Find where the given text appears and provide that cell's center as [x, y] coordinate. 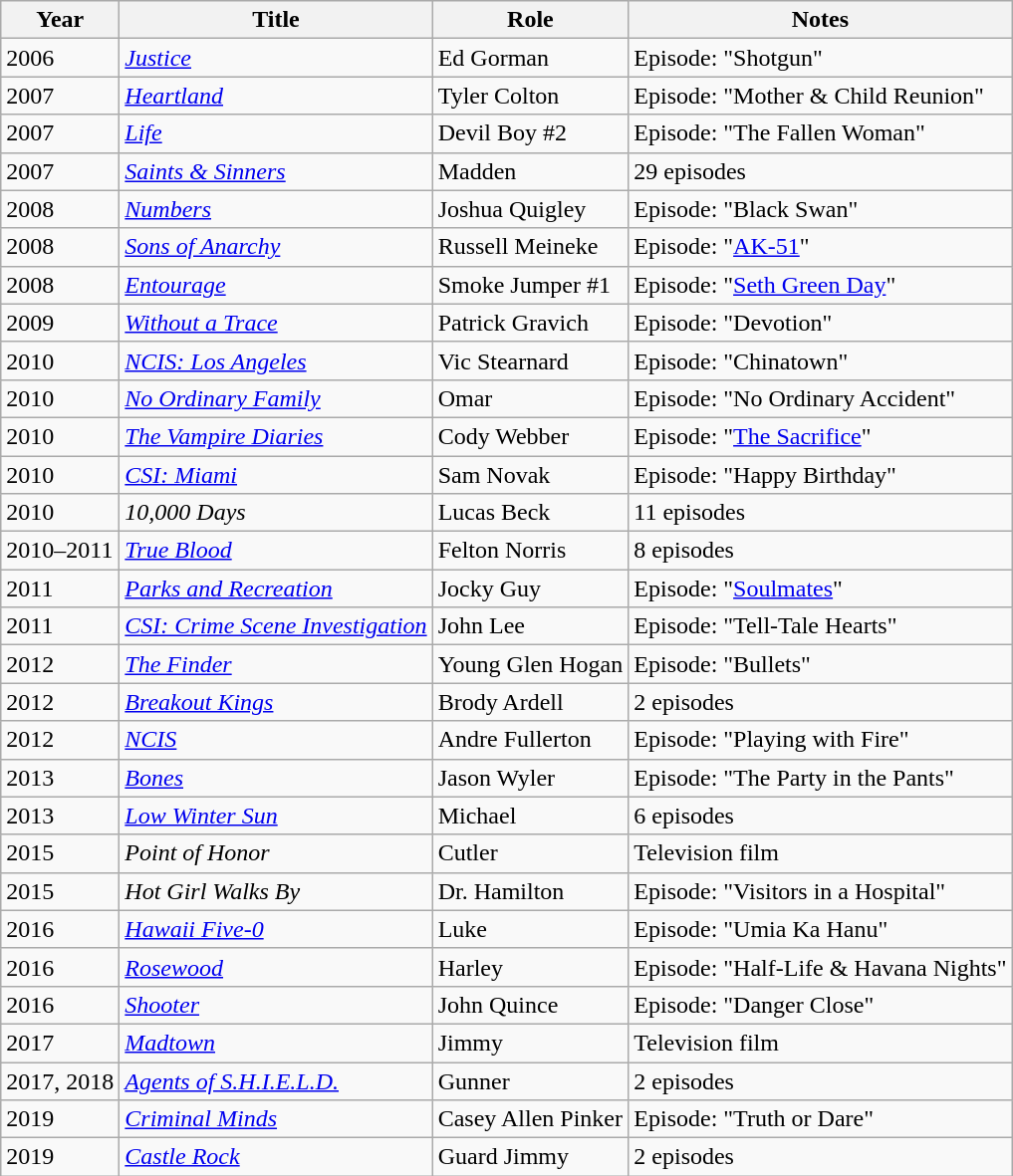
NCIS [276, 740]
Castle Rock [276, 1157]
Madden [530, 171]
Episode: "Playing with Fire" [821, 740]
Episode: "Seth Green Day" [821, 285]
Bones [276, 778]
Jocky Guy [530, 588]
Cutler [530, 853]
John Quince [530, 1005]
Breakout Kings [276, 702]
Episode: "Black Swan" [821, 209]
Episode: "The Sacrifice" [821, 436]
Episode: "The Party in the Pants" [821, 778]
2017, 2018 [60, 1080]
Episode: "Happy Birthday" [821, 475]
Joshua Quigley [530, 209]
10,000 Days [276, 513]
6 episodes [821, 816]
Parks and Recreation [276, 588]
Brody Ardell [530, 702]
Point of Honor [276, 853]
Episode: "AK-51" [821, 247]
Episode: "Shotgun" [821, 58]
Notes [821, 20]
8 episodes [821, 551]
CSI: Crime Scene Investigation [276, 626]
2006 [60, 58]
Episode: "Chinatown" [821, 360]
Madtown [276, 1043]
Agents of S.H.I.E.L.D. [276, 1080]
Numbers [276, 209]
Episode: "Umia Ka Hanu" [821, 929]
NCIS: Los Angeles [276, 360]
Gunner [530, 1080]
Year [60, 20]
Hot Girl Walks By [276, 891]
2009 [60, 323]
Jason Wyler [530, 778]
CSI: Miami [276, 475]
Entourage [276, 285]
Smoke Jumper #1 [530, 285]
Without a Trace [276, 323]
Justice [276, 58]
Omar [530, 398]
Hawaii Five-0 [276, 929]
Heartland [276, 96]
Saints & Sinners [276, 171]
Casey Allen Pinker [530, 1119]
Patrick Gravich [530, 323]
John Lee [530, 626]
29 episodes [821, 171]
Episode: "Half-Life & Havana Nights" [821, 967]
True Blood [276, 551]
The Finder [276, 664]
Lucas Beck [530, 513]
Felton Norris [530, 551]
Michael [530, 816]
Criminal Minds [276, 1119]
Episode: "Danger Close" [821, 1005]
Episode: "Truth or Dare" [821, 1119]
Vic Stearnard [530, 360]
Episode: "The Fallen Woman" [821, 133]
Episode: "Devotion" [821, 323]
Episode: "Tell-Tale Hearts" [821, 626]
Russell Meineke [530, 247]
Sam Novak [530, 475]
Sons of Anarchy [276, 247]
Low Winter Sun [276, 816]
Luke [530, 929]
No Ordinary Family [276, 398]
Tyler Colton [530, 96]
Devil Boy #2 [530, 133]
2010–2011 [60, 551]
Episode: "Visitors in a Hospital" [821, 891]
Shooter [276, 1005]
Rosewood [276, 967]
Cody Webber [530, 436]
Andre Fullerton [530, 740]
Guard Jimmy [530, 1157]
Episode: "Soulmates" [821, 588]
Jimmy [530, 1043]
Episode: "Mother & Child Reunion" [821, 96]
Episode: "No Ordinary Accident" [821, 398]
Dr. Hamilton [530, 891]
Title [276, 20]
The Vampire Diaries [276, 436]
Harley [530, 967]
11 episodes [821, 513]
Ed Gorman [530, 58]
Role [530, 20]
Life [276, 133]
2017 [60, 1043]
Episode: "Bullets" [821, 664]
Young Glen Hogan [530, 664]
